Return (x, y) of the center of cell containing provided text 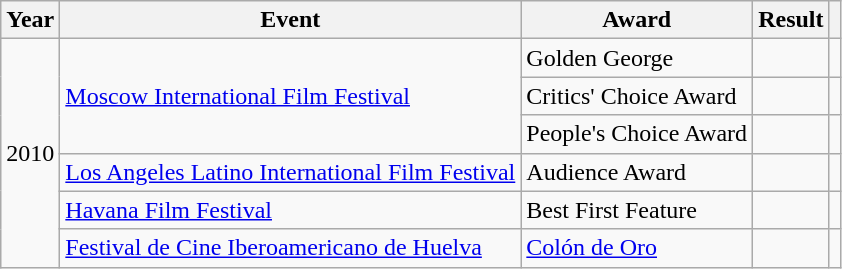
Result (791, 20)
Critics' Choice Award (637, 96)
Year (30, 20)
Award (637, 20)
Los Angeles Latino International Film Festival (290, 172)
Havana Film Festival (290, 210)
Audience Award (637, 172)
Colón de Oro (637, 248)
2010 (30, 153)
Golden George (637, 58)
Best First Feature (637, 210)
Event (290, 20)
Moscow International Film Festival (290, 96)
Festival de Cine Iberoamericano de Huelva (290, 248)
People's Choice Award (637, 134)
